Capture the cell that displays the provided text and extract its [x, y] central coordinate. 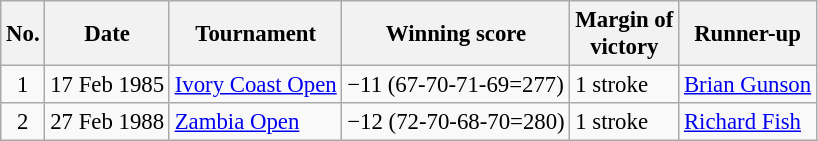
17 Feb 1985 [107, 85]
Date [107, 34]
−12 (72-70-68-70=280) [456, 122]
1 [23, 85]
Winning score [456, 34]
Ivory Coast Open [256, 85]
Margin ofvictory [624, 34]
Runner-up [748, 34]
Zambia Open [256, 122]
27 Feb 1988 [107, 122]
No. [23, 34]
Tournament [256, 34]
2 [23, 122]
Richard Fish [748, 122]
Brian Gunson [748, 85]
−11 (67-70-71-69=277) [456, 85]
